Find where the given text appears and provide that cell's center as [X, Y] coordinate. 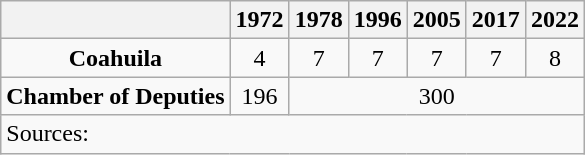
1978 [318, 20]
196 [260, 96]
2005 [436, 20]
Coahuila [116, 58]
2017 [496, 20]
1972 [260, 20]
300 [436, 96]
4 [260, 58]
8 [554, 58]
2022 [554, 20]
Sources: [293, 134]
Chamber of Deputies [116, 96]
1996 [378, 20]
